Capture the cell that displays the provided text and extract its (x, y) central coordinate. 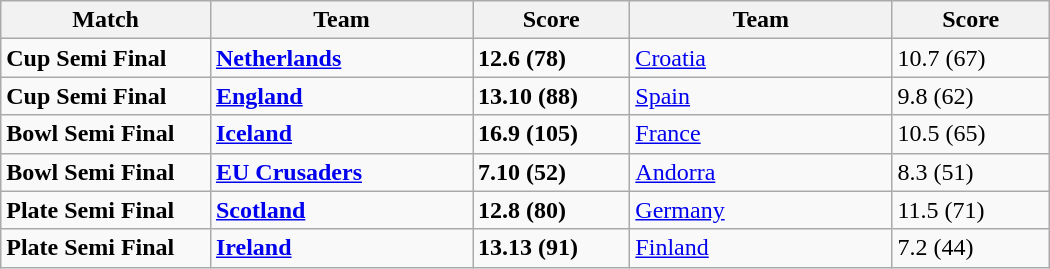
16.9 (105) (552, 134)
Ireland (341, 248)
Scotland (341, 210)
10.5 (65) (970, 134)
13.10 (88) (552, 96)
7.10 (52) (552, 172)
8.3 (51) (970, 172)
Spain (761, 96)
Iceland (341, 134)
Croatia (761, 58)
Germany (761, 210)
Finland (761, 248)
England (341, 96)
France (761, 134)
10.7 (67) (970, 58)
11.5 (71) (970, 210)
12.6 (78) (552, 58)
13.13 (91) (552, 248)
Netherlands (341, 58)
EU Crusaders (341, 172)
9.8 (62) (970, 96)
7.2 (44) (970, 248)
Andorra (761, 172)
Match (106, 20)
12.8 (80) (552, 210)
